Return the (x, y) coordinate for the center point of the cell that contains the specified text.  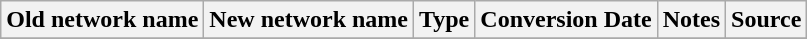
New network name (309, 20)
Old network name (102, 20)
Conversion Date (566, 20)
Type (444, 20)
Notes (691, 20)
Source (766, 20)
